Locate the cell with the specified text and output its (X, Y) center coordinate. 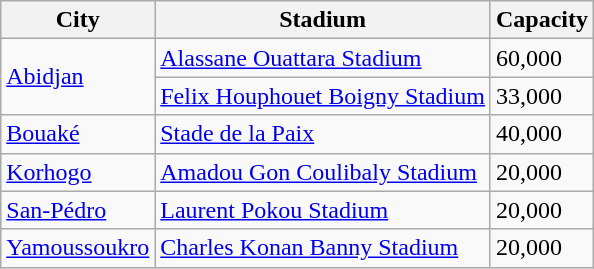
Charles Konan Banny Stadium (323, 248)
San-Pédro (78, 210)
Alassane Ouattara Stadium (323, 58)
Stadium (323, 20)
33,000 (542, 96)
Laurent Pokou Stadium (323, 210)
Korhogo (78, 172)
Bouaké (78, 134)
Felix Houphouet Boigny Stadium (323, 96)
Abidjan (78, 77)
Capacity (542, 20)
City (78, 20)
60,000 (542, 58)
Amadou Gon Coulibaly Stadium (323, 172)
40,000 (542, 134)
Yamoussoukro (78, 248)
Stade de la Paix (323, 134)
